Locate the cell with the specified text and output its (X, Y) center coordinate. 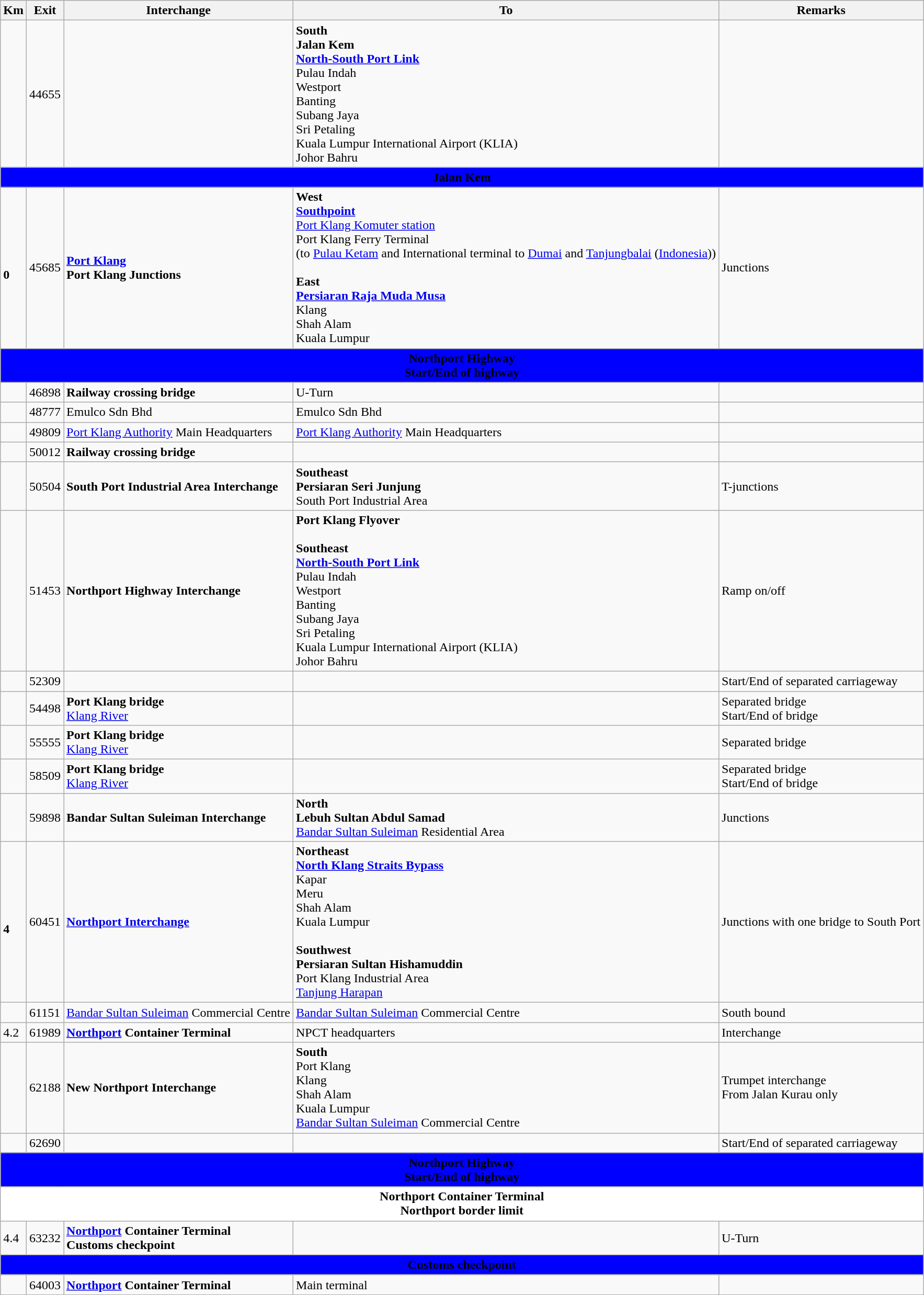
Jalan Kem (462, 177)
44655 (45, 94)
New Northport Interchange (179, 1088)
Bandar Sultan Suleiman Interchange (179, 817)
63232 (45, 1237)
Remarks (821, 10)
SouthJalan Kem North-South Port Link Pulau Indah Westport Banting Subang Jaya Sri Petaling Kuala Lumpur International Airport (KLIA) Johor Bahru (506, 94)
4 (14, 922)
Northeast North Klang Straits Bypass Kapar Meru Shah Alam Kuala LumpurSouthwestPersiaran Sultan HishamuddinPort Klang Industrial AreaTanjung Harapan (506, 922)
SoutheastPersiaran Seri JunjungSouth Port Industrial Area (506, 486)
Ramp on/off (821, 590)
60451 (45, 922)
49809 (45, 432)
South Port Klang Klang Shah Alam Kuala LumpurBandar Sultan Suleiman Commercial Centre (506, 1088)
Separated bridge (821, 743)
T-junctions (821, 486)
Junctions with one bridge to South Port (821, 922)
54498 (45, 708)
52309 (45, 681)
To (506, 10)
48777 (45, 412)
4.2 (14, 1032)
Trumpet interchangeFrom Jalan Kurau only (821, 1088)
61151 (45, 1013)
South Port Industrial Area Interchange (179, 486)
45685 (45, 268)
Northport Highway Interchange (179, 590)
Northport Interchange (179, 922)
55555 (45, 743)
62690 (45, 1143)
50012 (45, 452)
51453 (45, 590)
46898 (45, 392)
South bound (821, 1013)
59898 (45, 817)
Customs checkpoint (462, 1265)
62188 (45, 1088)
64003 (45, 1285)
0 (14, 268)
50504 (45, 486)
61989 (45, 1032)
58509 (45, 776)
North Lebuh Sultan Abdul SamadBandar Sultan Suleiman Residential Area (506, 817)
Northport Container TerminalNorthport border limit (462, 1204)
Main terminal (506, 1285)
NPCT headquarters (506, 1032)
4.4 (14, 1237)
Km (14, 10)
Exit (45, 10)
Northport Container Terminal Customs checkpoint (179, 1237)
Port KlangPort Klang Junctions (179, 268)
